Output the (X, Y) coordinate of the center of the cell containing the given text.  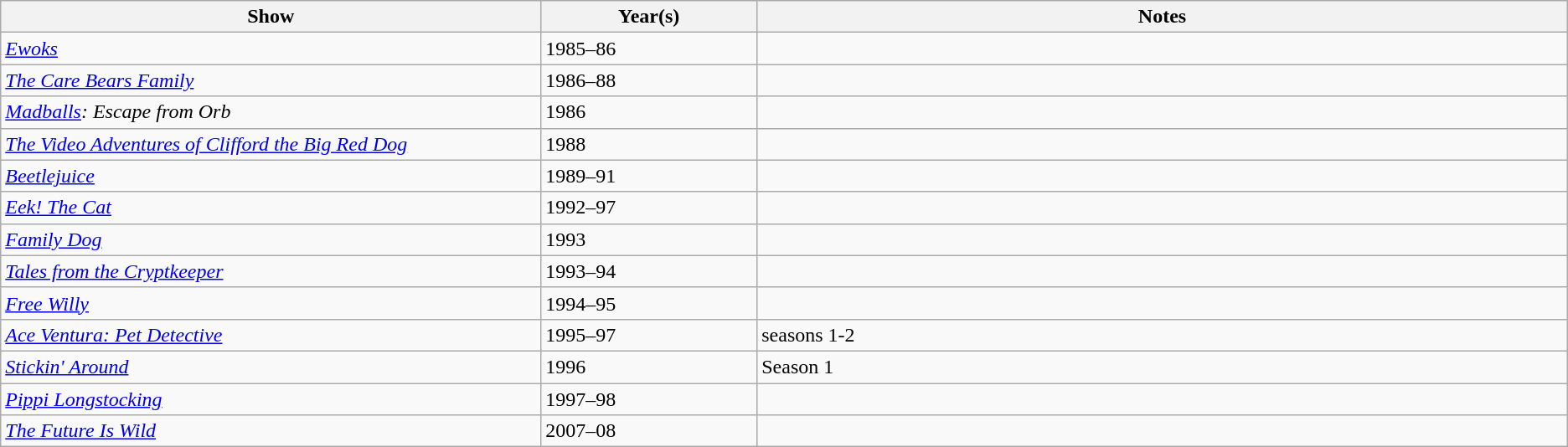
Notes (1163, 17)
Ewoks (271, 49)
seasons 1-2 (1163, 335)
1997–98 (649, 399)
1988 (649, 144)
1994–95 (649, 303)
1986 (649, 112)
1986–88 (649, 80)
Eek! The Cat (271, 208)
1985–86 (649, 49)
Family Dog (271, 239)
Beetlejuice (271, 176)
1995–97 (649, 335)
Season 1 (1163, 367)
Free Willy (271, 303)
Show (271, 17)
1996 (649, 367)
Tales from the Cryptkeeper (271, 271)
1993–94 (649, 271)
Madballs: Escape from Orb (271, 112)
Pippi Longstocking (271, 399)
2007–08 (649, 431)
Ace Ventura: Pet Detective (271, 335)
1992–97 (649, 208)
1989–91 (649, 176)
1993 (649, 239)
The Future Is Wild (271, 431)
Stickin' Around (271, 367)
Year(s) (649, 17)
The Video Adventures of Clifford the Big Red Dog (271, 144)
The Care Bears Family (271, 80)
